Capture the cell that displays the provided text and extract its [x, y] central coordinate. 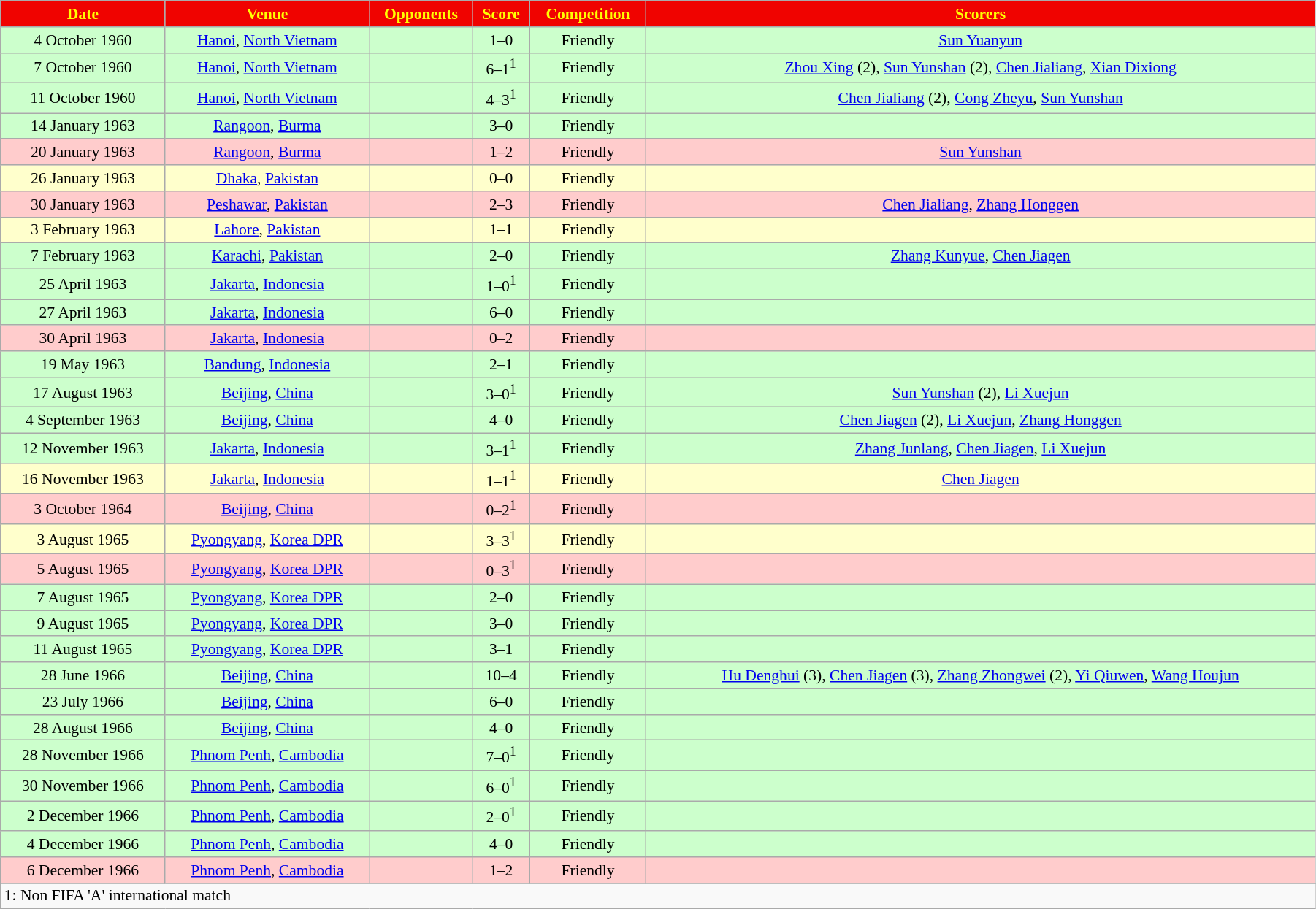
7–01 [501, 755]
Sun Yuanyun [981, 40]
3–31 [501, 539]
28 November 1966 [83, 755]
1–11 [501, 479]
23 July 1966 [83, 702]
4–31 [501, 98]
Date [83, 14]
11 October 1960 [83, 98]
Chen Jialiang (2), Cong Zheyu, Sun Yunshan [981, 98]
0–2 [501, 339]
1: Non FIFA 'A' international match [658, 896]
28 June 1966 [83, 675]
3 August 1965 [83, 539]
Dhaka, Pakistan [267, 178]
Hu Denghui (3), Chen Jiagen (3), Zhang Zhongwei (2), Yi Qiuwen, Wang Houjun [981, 675]
Scorers [981, 14]
28 August 1966 [83, 728]
6–01 [501, 786]
0–31 [501, 569]
Bandung, Indonesia [267, 364]
3–11 [501, 448]
2–01 [501, 816]
Zhou Xing (2), Sun Yunshan (2), Chen Jialiang, Xian Dixiong [981, 67]
1–1 [501, 231]
3–01 [501, 393]
Zhang Junlang, Chen Jiagen, Li Xuejun [981, 448]
10–4 [501, 675]
3–1 [501, 650]
1–0 [501, 40]
Peshawar, Pakistan [267, 204]
11 August 1965 [83, 650]
2–1 [501, 364]
3 October 1964 [83, 510]
25 April 1963 [83, 285]
7 February 1963 [83, 256]
Score [501, 14]
30 January 1963 [83, 204]
Venue [267, 14]
4 December 1966 [83, 844]
Chen Jiagen [981, 479]
Karachi, Pakistan [267, 256]
12 November 1963 [83, 448]
Chen Jialiang, Zhang Honggen [981, 204]
19 May 1963 [83, 364]
0–0 [501, 178]
6–11 [501, 67]
6 December 1966 [83, 870]
30 November 1966 [83, 786]
20 January 1963 [83, 153]
7 August 1965 [83, 598]
9 August 1965 [83, 624]
2 December 1966 [83, 816]
7 October 1960 [83, 67]
5 August 1965 [83, 569]
Competition [588, 14]
0–21 [501, 510]
16 November 1963 [83, 479]
Chen Jiagen (2), Li Xuejun, Zhang Honggen [981, 421]
17 August 1963 [83, 393]
Zhang Kunyue, Chen Jiagen [981, 256]
4 October 1960 [83, 40]
Sun Yunshan (2), Li Xuejun [981, 393]
2–3 [501, 204]
30 April 1963 [83, 339]
Opponents [421, 14]
26 January 1963 [83, 178]
Sun Yunshan [981, 153]
3 February 1963 [83, 231]
27 April 1963 [83, 312]
Lahore, Pakistan [267, 231]
4 September 1963 [83, 421]
14 January 1963 [83, 126]
1–01 [501, 285]
